Find where the given text appears and provide that cell's center as [x, y] coordinate. 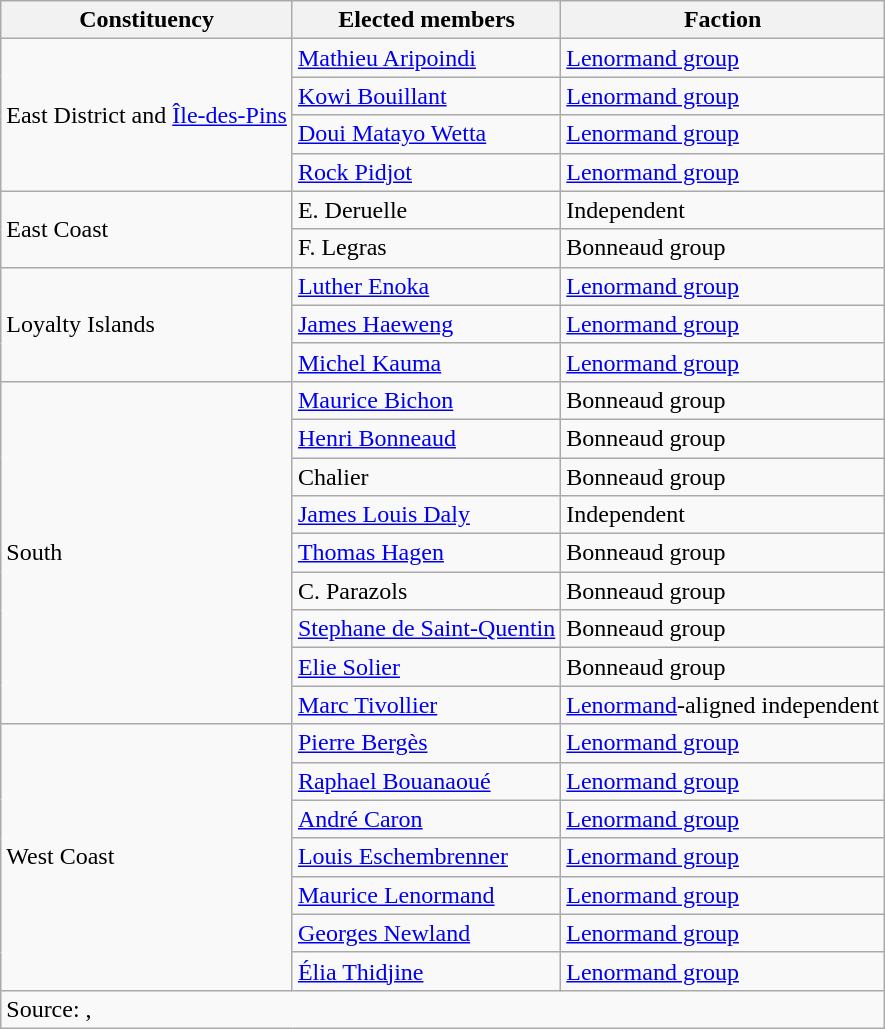
Michel Kauma [426, 362]
East District and Île-des-Pins [147, 115]
Constituency [147, 20]
Faction [723, 20]
Kowi Bouillant [426, 96]
C. Parazols [426, 591]
Thomas Hagen [426, 553]
Chalier [426, 477]
Maurice Bichon [426, 400]
Élia Thidjine [426, 971]
Source: , [443, 1009]
F. Legras [426, 248]
Lenormand-aligned independent [723, 705]
Maurice Lenormand [426, 895]
Georges Newland [426, 933]
Pierre Bergès [426, 743]
James Haeweng [426, 324]
James Louis Daly [426, 515]
Mathieu Aripoindi [426, 58]
E. Deruelle [426, 210]
Stephane de Saint-Quentin [426, 629]
Rock Pidjot [426, 172]
Louis Eschembrenner [426, 857]
West Coast [147, 857]
Marc Tivollier [426, 705]
Raphael Bouanaoué [426, 781]
Elie Solier [426, 667]
South [147, 552]
Henri Bonneaud [426, 438]
André Caron [426, 819]
Luther Enoka [426, 286]
Loyalty Islands [147, 324]
East Coast [147, 229]
Elected members [426, 20]
Doui Matayo Wetta [426, 134]
